Provide the [X, Y] coordinate of the cell's center where the given text is located.  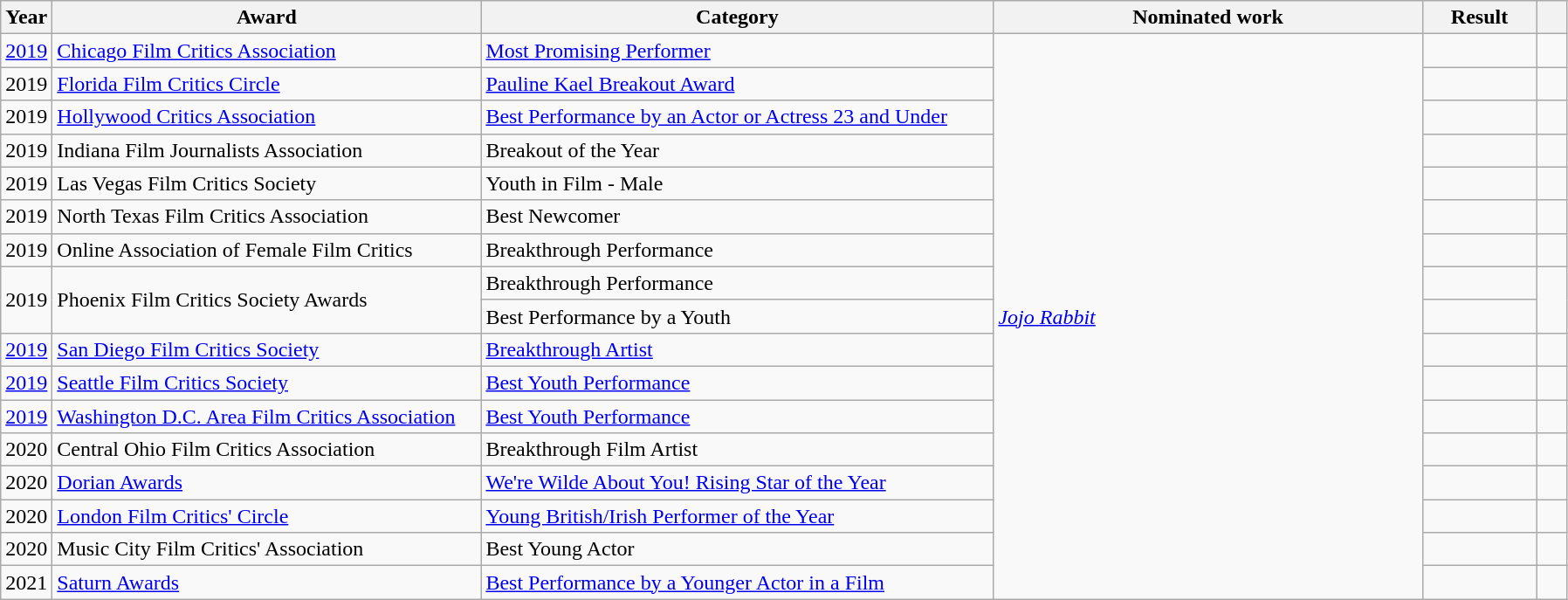
Nominated work [1208, 17]
Florida Film Critics Circle [267, 84]
Best Performance by a Younger Actor in a Film [737, 583]
Jojo Rabbit [1208, 316]
Most Promising Performer [737, 51]
Pauline Kael Breakout Award [737, 84]
Central Ohio Film Critics Association [267, 450]
Best Newcomer [737, 217]
Result [1479, 17]
Breakthrough Artist [737, 349]
Dorian Awards [267, 483]
Best Performance by an Actor or Actress 23 and Under [737, 117]
Breakthrough Film Artist [737, 450]
Category [737, 17]
North Texas Film Critics Association [267, 217]
Seattle Film Critics Society [267, 383]
London Film Critics' Circle [267, 516]
San Diego Film Critics Society [267, 349]
Year [26, 17]
Chicago Film Critics Association [267, 51]
2021 [26, 583]
We're Wilde About You! Rising Star of the Year [737, 483]
Washington D.C. Area Film Critics Association [267, 417]
Award [267, 17]
Indiana Film Journalists Association [267, 150]
Saturn Awards [267, 583]
Best Performance by a Youth [737, 316]
Best Young Actor [737, 549]
Phoenix Film Critics Society Awards [267, 300]
Music City Film Critics' Association [267, 549]
Breakout of the Year [737, 150]
Las Vegas Film Critics Society [267, 183]
Online Association of Female Film Critics [267, 250]
Young British/Irish Performer of the Year [737, 516]
Youth in Film - Male [737, 183]
Hollywood Critics Association [267, 117]
